Output the (x, y) coordinate of the center of the cell containing the given text.  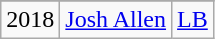
Josh Allen (116, 20)
2018 (30, 20)
LB (193, 20)
